Capture the cell that displays the provided text and extract its (x, y) central coordinate. 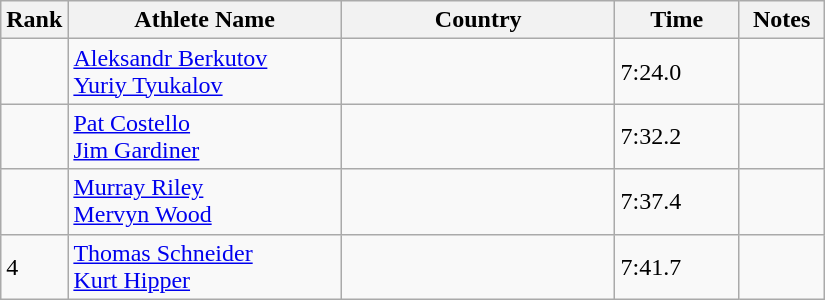
Athlete Name (205, 20)
Rank (34, 20)
7:24.0 (677, 72)
7:37.4 (677, 202)
Murray Riley Mervyn Wood (205, 202)
Time (677, 20)
7:41.7 (677, 266)
4 (34, 266)
Pat Costello Jim Gardiner (205, 136)
Notes (782, 20)
Aleksandr Berkutov Yuriy Tyukalov (205, 72)
Thomas SchneiderKurt Hipper (205, 266)
7:32.2 (677, 136)
Country (478, 20)
